Pinpoint the cell where the given text exists, returning its (X, Y) midpoint coordinate. 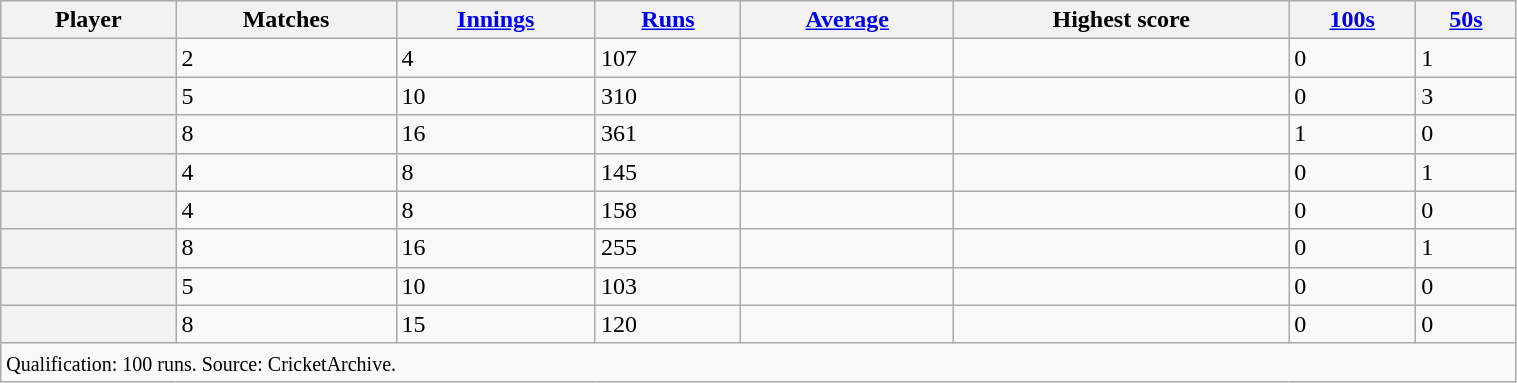
Runs (668, 20)
Qualification: 100 runs. Source: CricketArchive. (758, 362)
Matches (286, 20)
Highest score (1122, 20)
361 (668, 134)
158 (668, 210)
145 (668, 172)
Player (88, 20)
103 (668, 286)
Innings (496, 20)
107 (668, 58)
3 (1466, 96)
255 (668, 248)
15 (496, 324)
310 (668, 96)
Average (848, 20)
2 (286, 58)
100s (1352, 20)
120 (668, 324)
50s (1466, 20)
